Search for the cell housing the specified text and yield its [X, Y] center coordinate. 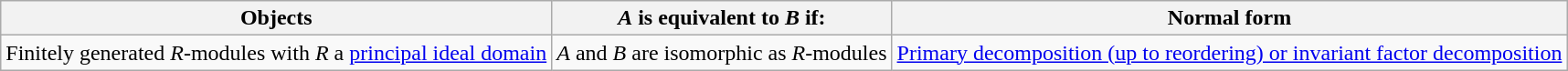
Primary decomposition (up to reordering) or invariant factor decomposition [1230, 53]
Objects [276, 18]
Finitely generated R-modules with R a principal ideal domain [276, 53]
A and B are isomorphic as R-modules [722, 53]
Normal form [1230, 18]
A is equivalent to B if: [722, 18]
